Capture the cell that displays the provided text and extract its (x, y) central coordinate. 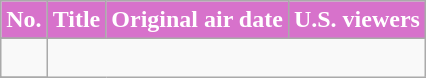
No. (24, 20)
Original air date (198, 20)
Title (76, 20)
U.S. viewers (356, 20)
